For the text-containing cell, return its midpoint in [X, Y] coordinate format. 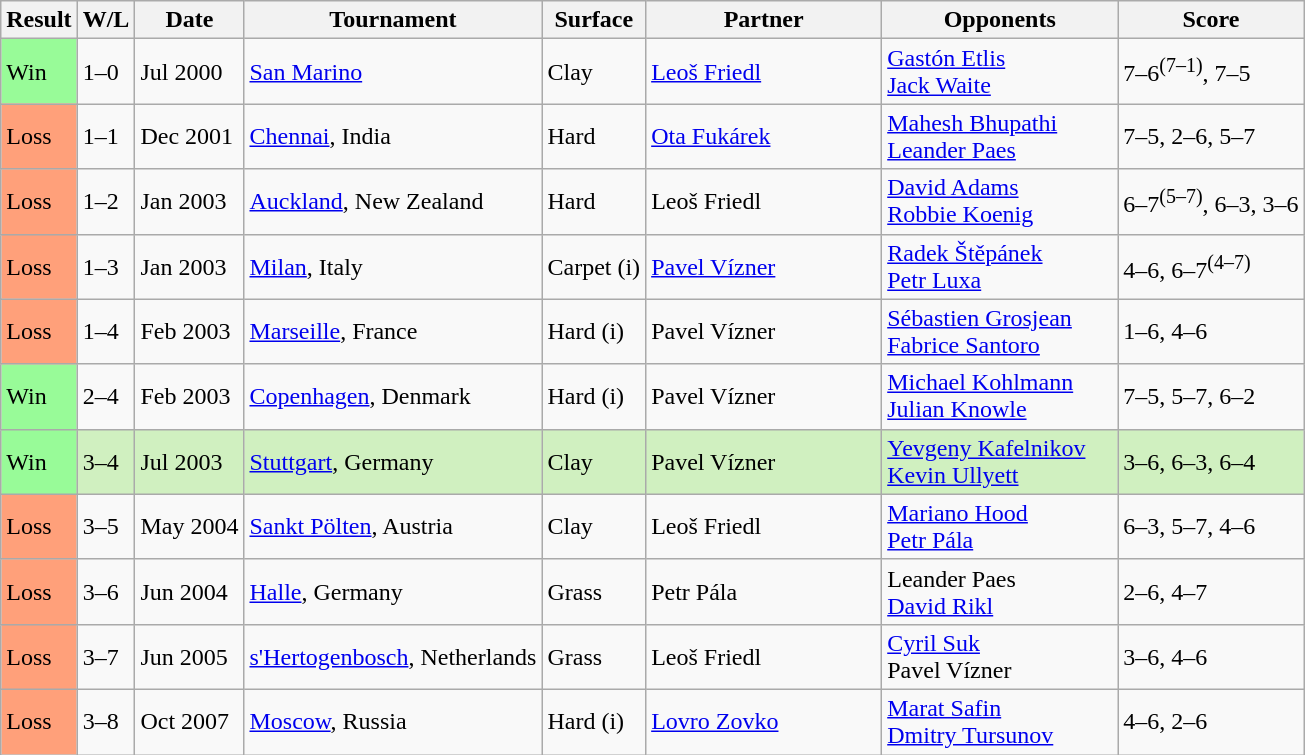
Mariano Hood Petr Pála [1000, 526]
Michael Kohlmann Julian Knowle [1000, 396]
1–2 [106, 202]
Gastón Etlis Jack Waite [1000, 72]
Lovro Zovko [764, 722]
Chennai, India [393, 136]
3–8 [106, 722]
Stuttgart, Germany [393, 462]
7–5, 2–6, 5–7 [1211, 136]
Jun 2005 [190, 656]
7–6(7–1), 7–5 [1211, 72]
3–5 [106, 526]
1–1 [106, 136]
W/L [106, 20]
2–4 [106, 396]
Oct 2007 [190, 722]
Sankt Pölten, Austria [393, 526]
3–4 [106, 462]
Ota Fukárek [764, 136]
Dec 2001 [190, 136]
Jul 2000 [190, 72]
Partner [764, 20]
Cyril Suk Pavel Vízner [1000, 656]
3–7 [106, 656]
Radek Štěpánek Petr Luxa [1000, 266]
3–6 [106, 592]
Milan, Italy [393, 266]
Marseille, France [393, 332]
Halle, Germany [393, 592]
6–3, 5–7, 4–6 [1211, 526]
Result [39, 20]
David Adams Robbie Koenig [1000, 202]
4–6, 6–7(4–7) [1211, 266]
3–6, 6–3, 6–4 [1211, 462]
Carpet (i) [594, 266]
Leander Paes David Rikl [1000, 592]
May 2004 [190, 526]
Tournament [393, 20]
Date [190, 20]
Petr Pála [764, 592]
Jul 2003 [190, 462]
3–6, 4–6 [1211, 656]
Surface [594, 20]
Moscow, Russia [393, 722]
1–4 [106, 332]
1–3 [106, 266]
Copenhagen, Denmark [393, 396]
Sébastien Grosjean Fabrice Santoro [1000, 332]
Jun 2004 [190, 592]
2–6, 4–7 [1211, 592]
7–5, 5–7, 6–2 [1211, 396]
1–0 [106, 72]
Yevgeny Kafelnikov Kevin Ullyett [1000, 462]
6–7(5–7), 6–3, 3–6 [1211, 202]
Score [1211, 20]
Mahesh Bhupathi Leander Paes [1000, 136]
San Marino [393, 72]
1–6, 4–6 [1211, 332]
Opponents [1000, 20]
Marat Safin Dmitry Tursunov [1000, 722]
Auckland, New Zealand [393, 202]
4–6, 2–6 [1211, 722]
s'Hertogenbosch, Netherlands [393, 656]
